Identify which cell holds the provided text, then report its [x, y] central coordinate. 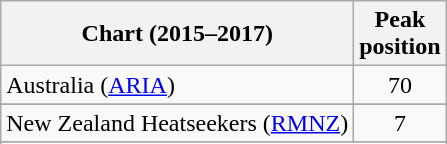
Australia (ARIA) [178, 85]
New Zealand Heatseekers (RMNZ) [178, 123]
Peakposition [400, 34]
7 [400, 123]
70 [400, 85]
Chart (2015–2017) [178, 34]
